Scan for the cell matching the given text and deliver its [X, Y] coordinate at center. 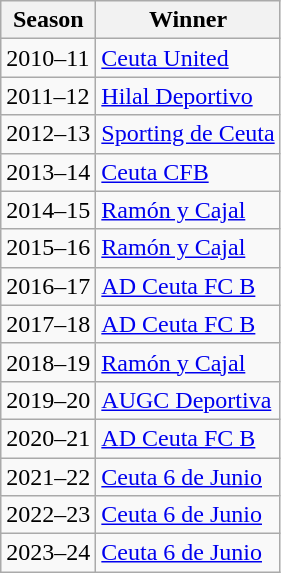
2013–14 [48, 172]
AUGC Deportiva [188, 400]
2018–19 [48, 362]
2017–18 [48, 324]
2014–15 [48, 210]
2023–24 [48, 553]
2021–22 [48, 477]
2022–23 [48, 515]
2011–12 [48, 96]
Ceuta United [188, 58]
Season [48, 20]
2020–21 [48, 438]
2010–11 [48, 58]
2015–16 [48, 248]
2016–17 [48, 286]
2019–20 [48, 400]
Ceuta CFB [188, 172]
2012–13 [48, 134]
Sporting de Ceuta [188, 134]
Winner [188, 20]
Hilal Deportivo [188, 96]
